Return [x, y] of the center of cell containing provided text 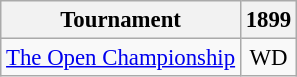
The Open Championship [121, 58]
Tournament [121, 20]
WD [268, 58]
1899 [268, 20]
